Identify which cell holds the provided text, then report its (X, Y) central coordinate. 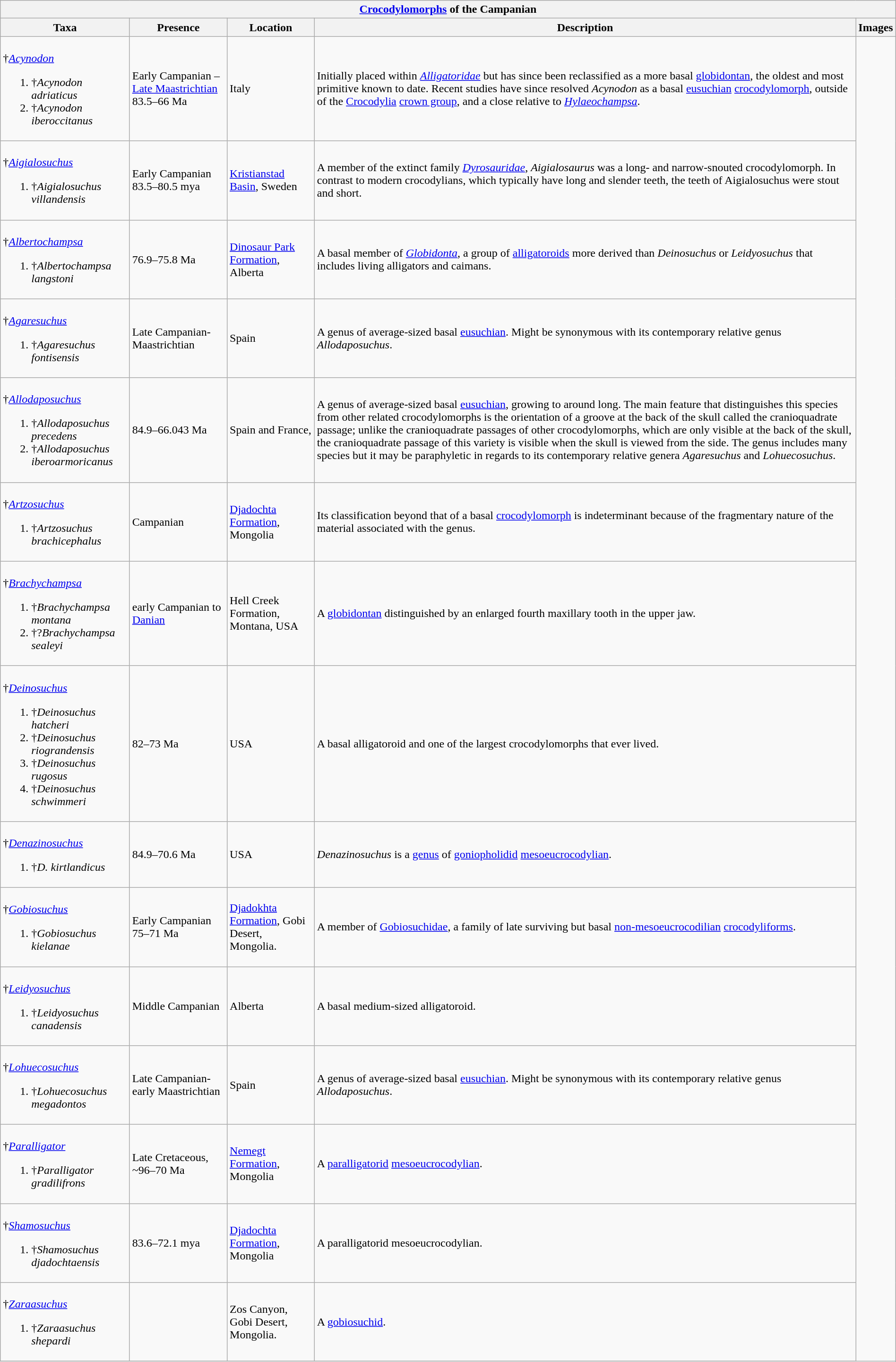
Early Campanian 83.5–80.5 mya (178, 181)
†Artzosuchus†Artzosuchus brachicephalus (65, 522)
†Denazinosuchus†D. kirtlandicus (65, 854)
†Shamosuchus†Shamosuchus djadochtaensis (65, 1243)
†Acynodon†Acynodon adriaticus†Acynodon iberoccitanus (65, 89)
Early Campanian 75–71 Ma (178, 927)
Dinosaur Park Formation, Alberta (271, 259)
Crocodylomorphs of the Campanian (448, 9)
Middle Campanian (178, 1006)
†Leidyosuchus†Leidyosuchus canadensis (65, 1006)
Late Campanian-early Maastrichtian (178, 1085)
Alberta (271, 1006)
†Brachychampsa†Brachychampsa montana†?Brachychampsa sealeyi (65, 614)
A globidontan distinguished by an enlarged fourth maxillary tooth in the upper jaw. (585, 614)
A basal alligatoroid and one of the largest crocodylomorphs that ever lived. (585, 743)
†Agaresuchus†Agaresuchus fontisensis (65, 338)
A gobiosuchid. (585, 1322)
Presence (178, 27)
†Allodaposuchus†Allodaposuchus precedens†Allodaposuchus iberoarmoricanus (65, 430)
Zos Canyon, Gobi Desert, Mongolia. (271, 1322)
Location (271, 27)
Italy (271, 89)
†Zaraasuchus†Zaraasuchus shepardi (65, 1322)
early Campanian to Danian (178, 614)
Early Campanian – Late Maastrichtian 83.5–66 Ma (178, 89)
76.9–75.8 Ma (178, 259)
Spain and France, (271, 430)
Hell Creek Formation, Montana, USA (271, 614)
Kristianstad Basin, Sweden (271, 181)
Taxa (65, 27)
Campanian (178, 522)
84.9–70.6 Ma (178, 854)
Nemegt Formation, Mongolia (271, 1164)
Late Campanian-Maastrichtian (178, 338)
Images (876, 27)
†Lohuecosuchus†Lohuecosuchus megadontos (65, 1085)
†Albertochampsa†Albertochampsa langstoni (65, 259)
Late Cretaceous, ~96–70 Ma (178, 1164)
84.9–66.043 Ma (178, 430)
Description (585, 27)
†Aigialosuchus†Aigialosuchus villandensis (65, 181)
A basal member of Globidonta, a group of alligatoroids more derived than Deinosuchus or Leidyosuchus that includes living alligators and caimans. (585, 259)
82–73 Ma (178, 743)
†Paralligator†Paralligator gradilifrons (65, 1164)
A basal medium-sized alligatoroid. (585, 1006)
83.6–72.1 mya (178, 1243)
†Deinosuchus†Deinosuchus hatcheri†Deinosuchus riograndensis†Deinosuchus rugosus†Deinosuchus schwimmeri (65, 743)
Djadokhta Formation, Gobi Desert, Mongolia. (271, 927)
Denazinosuchus is a genus of goniopholidid mesoeucrocodylian. (585, 854)
†Gobiosuchus†Gobiosuchus kielanae (65, 927)
A member of Gobiosuchidae, a family of late surviving but basal non-mesoeucrocodilian crocodyliforms. (585, 927)
